Detect which cell encompasses the target text, then output its [X, Y] center coordinate. 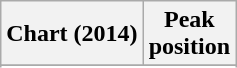
Peakposition [189, 34]
Chart (2014) [72, 34]
